Extract the [X, Y] coordinate from the center of the cell holding the provided text.  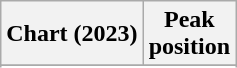
Peakposition [189, 34]
Chart (2023) [72, 34]
